Capture the cell that displays the provided text and extract its [x, y] central coordinate. 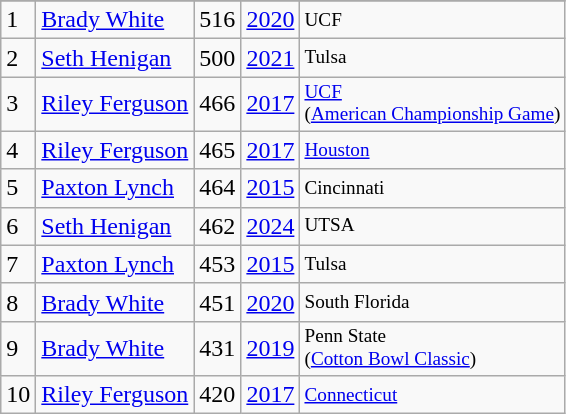
3 [18, 104]
6 [18, 226]
2 [18, 58]
420 [218, 394]
2021 [270, 58]
466 [218, 104]
Connecticut [432, 394]
9 [18, 348]
431 [218, 348]
UCF(American Championship Game) [432, 104]
2024 [270, 226]
Houston [432, 150]
4 [18, 150]
453 [218, 264]
UTSA [432, 226]
1 [18, 20]
7 [18, 264]
8 [18, 302]
10 [18, 394]
5 [18, 188]
Cincinnati [432, 188]
516 [218, 20]
451 [218, 302]
465 [218, 150]
Penn State(Cotton Bowl Classic) [432, 348]
South Florida [432, 302]
2019 [270, 348]
UCF [432, 20]
462 [218, 226]
500 [218, 58]
464 [218, 188]
